Output the [x, y] coordinate of the center of the cell containing the given text.  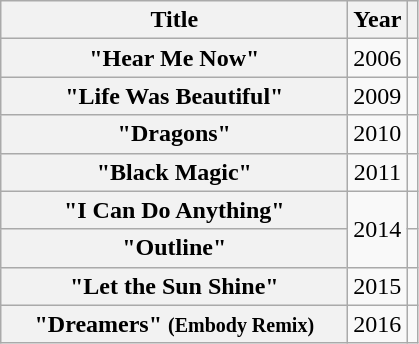
"Black Magic" [174, 172]
2009 [378, 96]
"Hear Me Now" [174, 58]
"Outline" [174, 248]
"I Can Do Anything" [174, 210]
2011 [378, 172]
"Dreamers" (Embody Remix) [174, 324]
2016 [378, 324]
"Life Was Beautiful" [174, 96]
2014 [378, 229]
2010 [378, 134]
Title [174, 20]
Year [378, 20]
"Let the Sun Shine" [174, 286]
2015 [378, 286]
2006 [378, 58]
"Dragons" [174, 134]
